For the text-containing cell, return its midpoint in [X, Y] coordinate format. 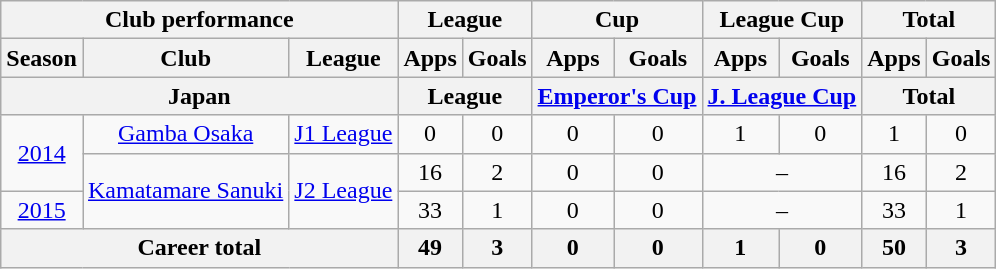
J2 League [344, 191]
Kamatamare Sanuki [185, 191]
J1 League [344, 134]
Japan [200, 96]
League Cup [782, 20]
Gamba Osaka [185, 134]
Cup [617, 20]
Career total [200, 248]
Club performance [200, 20]
2015 [42, 210]
2014 [42, 153]
Season [42, 58]
50 [894, 248]
Emperor's Cup [617, 96]
J. League Cup [782, 96]
49 [430, 248]
Club [185, 58]
